Determine the [x, y] coordinate at the center of the cell enclosing the given text.  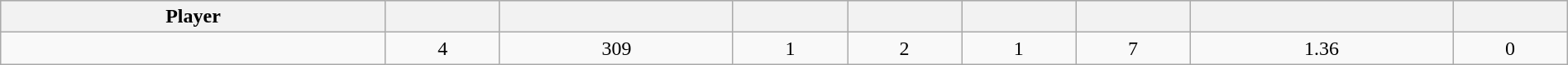
0 [1510, 48]
2 [905, 48]
309 [616, 48]
7 [1133, 48]
1.36 [1322, 48]
4 [442, 48]
Player [194, 17]
